Extract the (x, y) coordinate from the center of the cell holding the provided text.  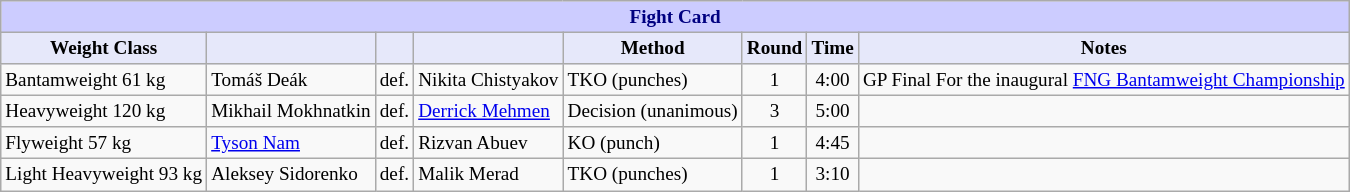
4:00 (832, 80)
Aleksey Sidorenko (292, 175)
Mikhail Mokhnatkin (292, 111)
GP Final For the inaugural FNG Bantamweight Championship (1104, 80)
4:45 (832, 143)
Heavyweight 120 kg (104, 111)
3 (774, 111)
Derrick Mehmen (488, 111)
Tomáš Deák (292, 80)
Rizvan Abuev (488, 143)
Round (774, 48)
Flyweight 57 kg (104, 143)
Bantamweight 61 kg (104, 80)
KO (punch) (652, 143)
Fight Card (676, 17)
Light Heavyweight 93 kg (104, 175)
Decision (unanimous) (652, 111)
Notes (1104, 48)
Weight Class (104, 48)
Time (832, 48)
Nikita Chistyakov (488, 80)
5:00 (832, 111)
Method (652, 48)
Malik Merad (488, 175)
3:10 (832, 175)
Tyson Nam (292, 143)
